Extract the [X, Y] coordinate from the center of the cell holding the provided text.  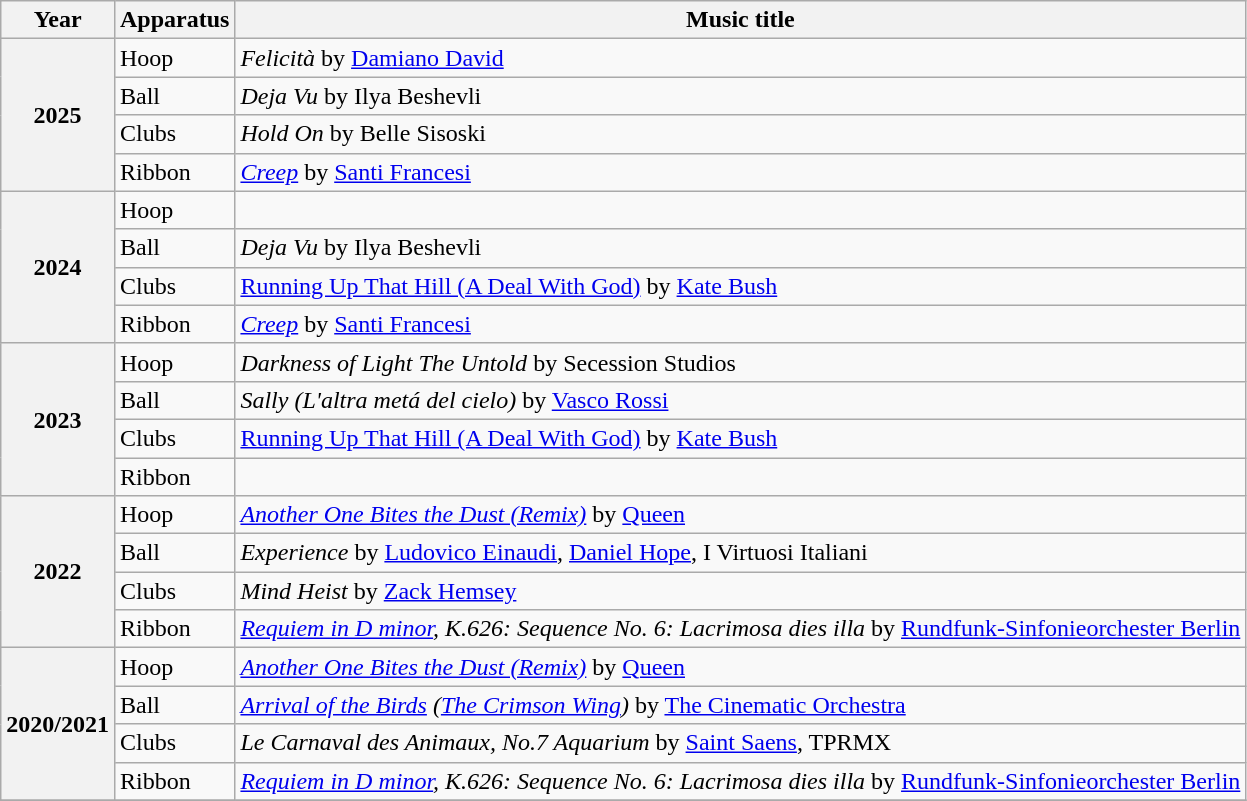
Apparatus [174, 20]
2023 [58, 419]
2025 [58, 115]
Year [58, 20]
Le Carnaval des Animaux, No.7 Aquarium by Saint Saens, TPRMX [740, 743]
Mind Heist by Zack Hemsey [740, 591]
Music title [740, 20]
2020/2021 [58, 724]
2024 [58, 267]
Darkness of Light The Untold by Secession Studios [740, 362]
Hold On by Belle Sisoski [740, 134]
Experience by Ludovico Einaudi, Daniel Hope, I Virtuosi Italiani [740, 553]
2022 [58, 572]
Sally (L'altra metá del cielo) by Vasco Rossi [740, 400]
Arrival of the Birds (The Crimson Wing) by The Cinematic Orchestra [740, 705]
Felicità by Damiano David [740, 58]
